Detect which cell encompasses the target text, then output its [X, Y] center coordinate. 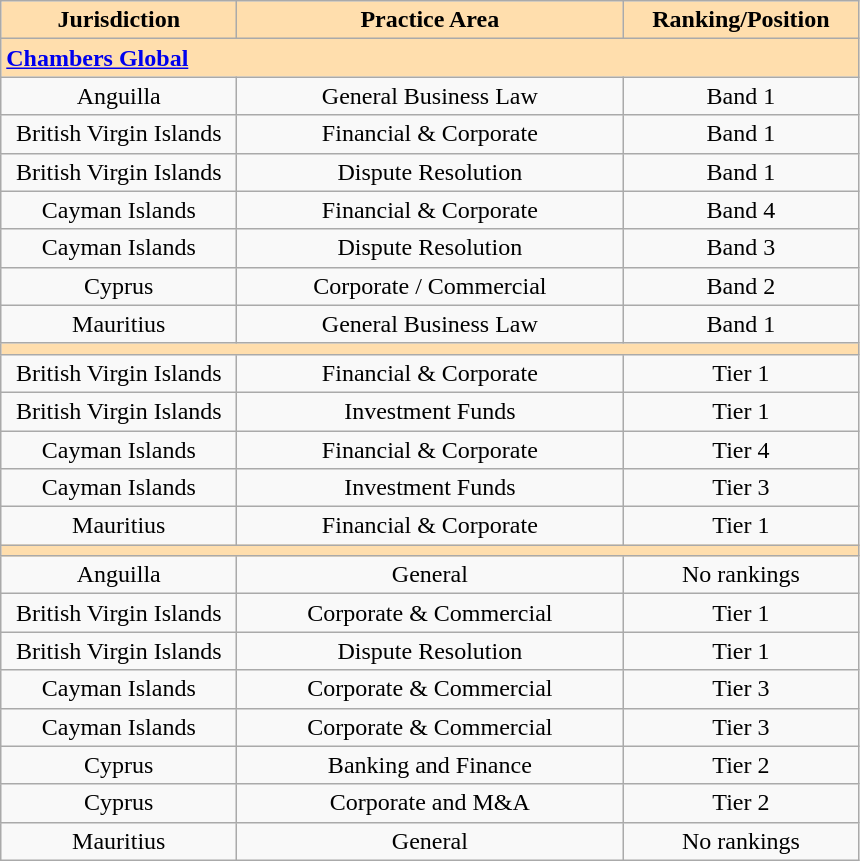
Tier 4 [741, 449]
Chambers Global [430, 58]
Band 4 [741, 210]
Corporate / Commercial [430, 286]
Ranking/Position [741, 20]
Jurisdiction [119, 20]
Practice Area [430, 20]
Banking and Finance [430, 765]
Band 2 [741, 286]
Corporate and M&A [430, 803]
Band 3 [741, 248]
